Find where the given text appears and provide that cell's center as [x, y] coordinate. 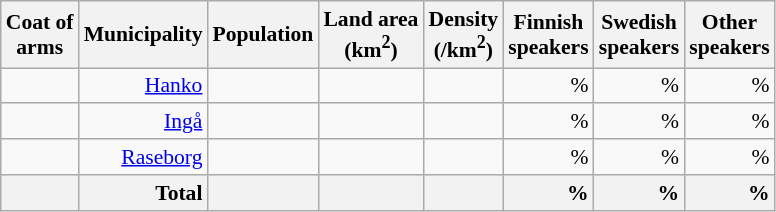
Coat ofarms [40, 34]
Raseborg [144, 157]
Hanko [144, 86]
Total [144, 193]
Municipality [144, 34]
Land area(km2) [370, 34]
Otherspeakers [729, 34]
Ingå [144, 122]
Population [262, 34]
Finnishspeakers [548, 34]
Swedishspeakers [639, 34]
Density(/km2) [463, 34]
